Pinpoint the cell where the given text exists, returning its [x, y] midpoint coordinate. 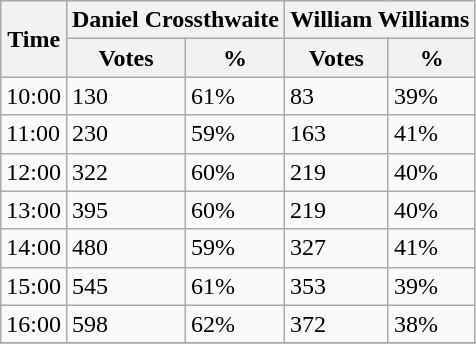
Daniel Crossthwaite [175, 20]
322 [126, 172]
83 [336, 96]
16:00 [34, 324]
130 [126, 96]
38% [431, 324]
230 [126, 134]
62% [234, 324]
11:00 [34, 134]
598 [126, 324]
13:00 [34, 210]
395 [126, 210]
327 [336, 248]
15:00 [34, 286]
William Williams [379, 20]
372 [336, 324]
163 [336, 134]
10:00 [34, 96]
Time [34, 39]
353 [336, 286]
545 [126, 286]
480 [126, 248]
14:00 [34, 248]
12:00 [34, 172]
